Detect which cell encompasses the target text, then output its [x, y] center coordinate. 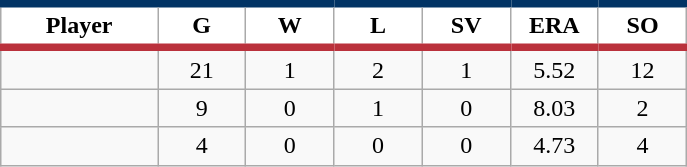
21 [202, 68]
12 [642, 68]
4.73 [554, 146]
5.52 [554, 68]
ERA [554, 26]
G [202, 26]
9 [202, 108]
Player [80, 26]
L [378, 26]
SO [642, 26]
8.03 [554, 108]
W [290, 26]
SV [466, 26]
